Detect which cell encompasses the target text, then output its (X, Y) center coordinate. 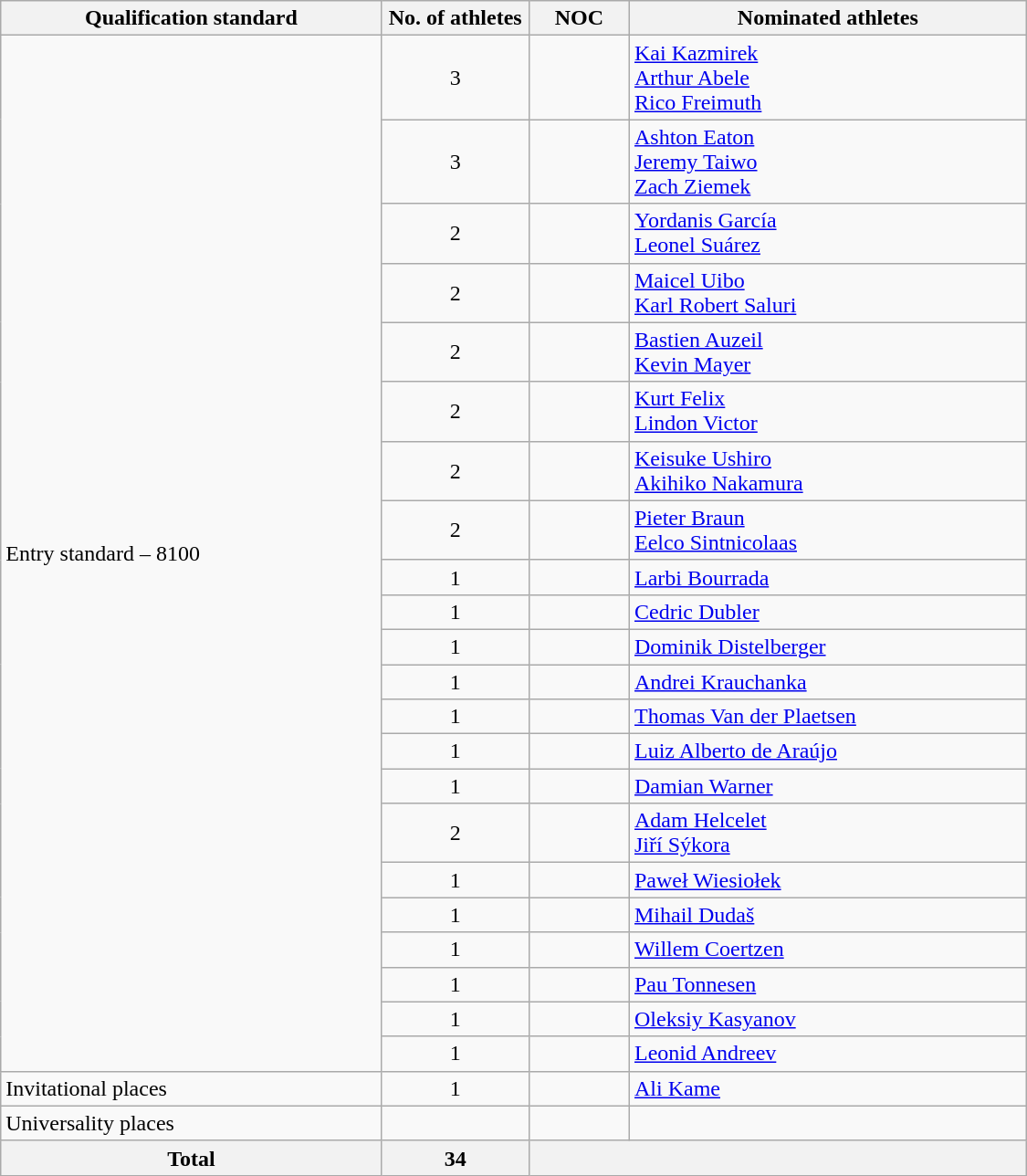
Ali Kame (827, 1088)
Total (192, 1158)
Qualification standard (192, 18)
Ashton EatonJeremy TaiwoZach Ziemek (827, 162)
Pieter BraunEelco Sintnicolaas (827, 530)
Adam HelceletJiří Sýkora (827, 833)
Paweł Wiesiołek (827, 880)
Keisuke Ushiro Akihiko Nakamura (827, 471)
Oleksiy Kasyanov (827, 1019)
Entry standard – 8100 (192, 553)
Yordanis GarcíaLeonel Suárez (827, 234)
Universality places (192, 1123)
Dominik Distelberger (827, 646)
Maicel UiboKarl Robert Saluri (827, 292)
Luiz Alberto de Araújo (827, 751)
34 (455, 1158)
Larbi Bourrada (827, 577)
Mihail Dudaš (827, 915)
Andrei Krauchanka (827, 682)
Kurt FelixLindon Victor (827, 411)
Cedric Dubler (827, 612)
Leonid Andreev (827, 1054)
Thomas Van der Plaetsen (827, 717)
Pau Tonnesen (827, 984)
Invitational places (192, 1088)
Kai KazmirekArthur AbeleRico Freimuth (827, 78)
Damian Warner (827, 786)
Willem Coertzen (827, 950)
No. of athletes (455, 18)
Nominated athletes (827, 18)
NOC (579, 18)
Bastien AuzeilKevin Mayer (827, 352)
